From the cell containing the given text, extract its center point as (X, Y) coordinate. 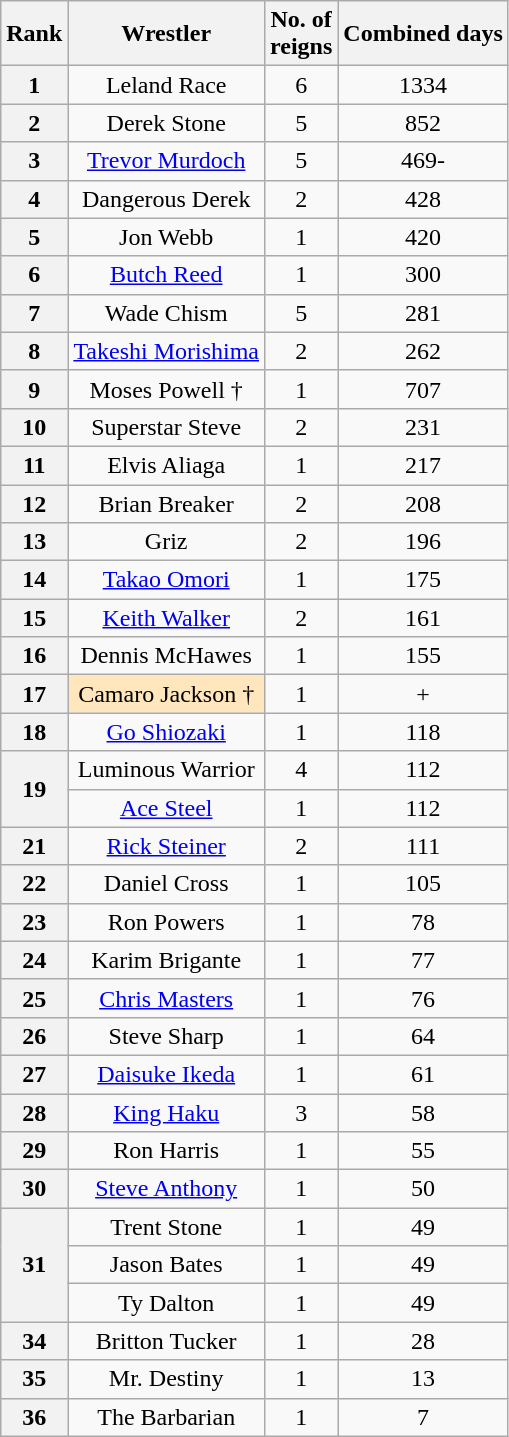
Griz (166, 542)
9 (34, 389)
77 (423, 960)
Superstar Steve (166, 427)
21 (34, 846)
Daisuke Ikeda (166, 1074)
Jon Webb (166, 237)
281 (423, 313)
469- (423, 161)
25 (34, 998)
Ty Dalton (166, 1303)
Ace Steel (166, 808)
217 (423, 465)
50 (423, 1189)
Chris Masters (166, 998)
Derek Stone (166, 123)
Camaro Jackson † (166, 694)
Mr. Destiny (166, 1379)
36 (34, 1417)
10 (34, 427)
24 (34, 960)
262 (423, 351)
1334 (423, 85)
64 (423, 1036)
Wrestler (166, 34)
17 (34, 694)
22 (34, 884)
Jason Bates (166, 1265)
35 (34, 1379)
18 (34, 732)
161 (423, 618)
Ron Harris (166, 1151)
Takao Omori (166, 580)
Butch Reed (166, 275)
14 (34, 580)
Elvis Aliaga (166, 465)
30 (34, 1189)
707 (423, 389)
155 (423, 656)
Ron Powers (166, 922)
Dennis McHawes (166, 656)
208 (423, 503)
Britton Tucker (166, 1341)
196 (423, 542)
420 (423, 237)
55 (423, 1151)
61 (423, 1074)
19 (34, 789)
175 (423, 580)
Steve Anthony (166, 1189)
The Barbarian (166, 1417)
King Haku (166, 1113)
111 (423, 846)
15 (34, 618)
Daniel Cross (166, 884)
852 (423, 123)
Wade Chism (166, 313)
Takeshi Morishima (166, 351)
Moses Powell † (166, 389)
Dangerous Derek (166, 199)
11 (34, 465)
Rick Steiner (166, 846)
8 (34, 351)
29 (34, 1151)
Trevor Murdoch (166, 161)
Trent Stone (166, 1227)
231 (423, 427)
300 (423, 275)
105 (423, 884)
12 (34, 503)
Brian Breaker (166, 503)
Combined days (423, 34)
76 (423, 998)
428 (423, 199)
58 (423, 1113)
No. ofreigns (302, 34)
Leland Race (166, 85)
Rank (34, 34)
27 (34, 1074)
23 (34, 922)
26 (34, 1036)
+ (423, 694)
Karim Brigante (166, 960)
34 (34, 1341)
Steve Sharp (166, 1036)
78 (423, 922)
Go Shiozaki (166, 732)
31 (34, 1265)
16 (34, 656)
Keith Walker (166, 618)
118 (423, 732)
Luminous Warrior (166, 770)
